Scan for the cell matching the given text and deliver its [X, Y] coordinate at center. 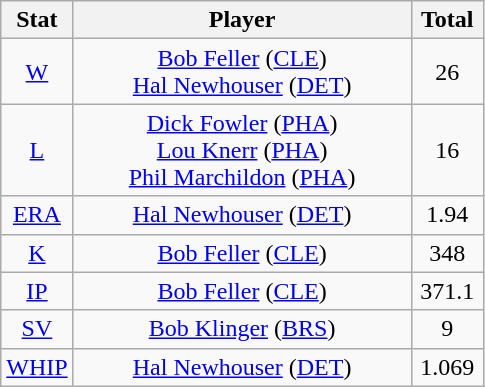
9 [447, 329]
Player [242, 20]
16 [447, 150]
WHIP [37, 367]
1.94 [447, 215]
Stat [37, 20]
ERA [37, 215]
Dick Fowler (PHA)Lou Knerr (PHA)Phil Marchildon (PHA) [242, 150]
K [37, 253]
348 [447, 253]
26 [447, 72]
Bob Feller (CLE)Hal Newhouser (DET) [242, 72]
1.069 [447, 367]
Total [447, 20]
IP [37, 291]
371.1 [447, 291]
SV [37, 329]
W [37, 72]
L [37, 150]
Bob Klinger (BRS) [242, 329]
